Provide the [x, y] coordinate of the cell's center where the given text is located.  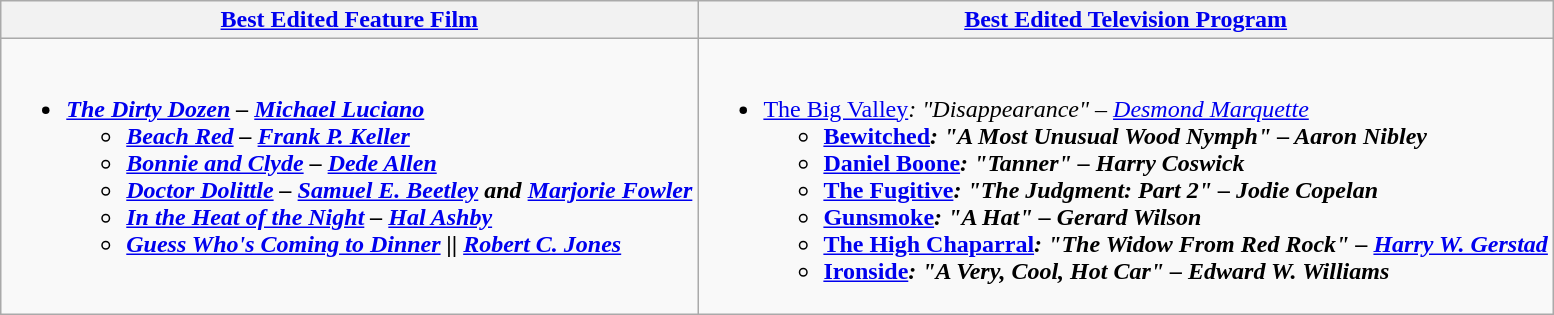
Best Edited Feature Film [350, 20]
Best Edited Television Program [1126, 20]
